Scan for the cell matching the given text and deliver its (x, y) coordinate at center. 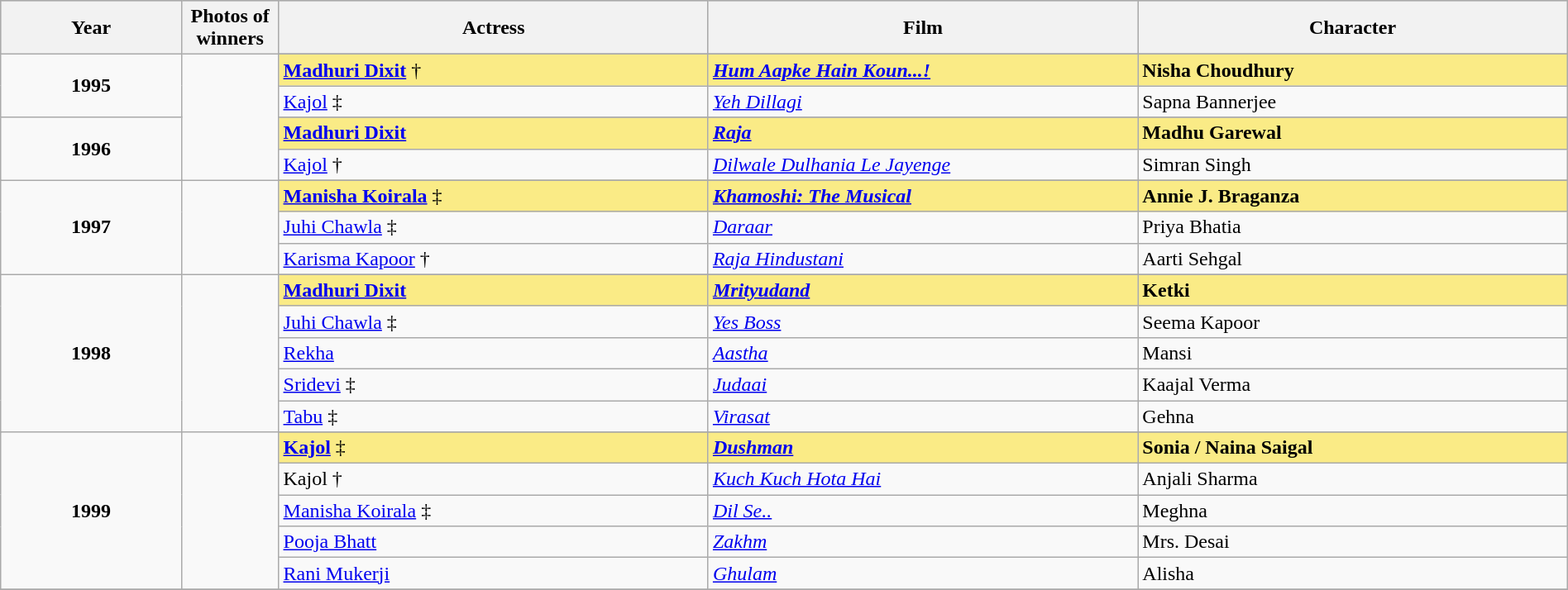
Mansi (1353, 353)
Pooja Bhatt (493, 542)
Photos of winners (230, 28)
Dushman (923, 448)
Raja (923, 133)
1996 (91, 149)
Anjali Sharma (1353, 479)
Dilwale Dulhania Le Jayenge (923, 164)
Aarti Sehgal (1353, 259)
Sapna Bannerjee (1353, 102)
Year (91, 28)
Aastha (923, 353)
Ketki (1353, 290)
Tabu ‡ (493, 416)
Mrs. Desai (1353, 542)
Film (923, 28)
Simran Singh (1353, 164)
Raja Hindustani (923, 259)
Meghna (1353, 511)
Rani Mukerji (493, 573)
Character (1353, 28)
Gehna (1353, 416)
Rekha (493, 353)
Priya Bhatia (1353, 227)
Seema Kapoor (1353, 321)
Judaai (923, 384)
Madhu Garewal (1353, 133)
Virasat (923, 416)
Sridevi ‡ (493, 384)
Hum Aapke Hain Koun...! (923, 70)
1997 (91, 227)
1998 (91, 353)
Annie J. Braganza (1353, 196)
Kaajal Verma (1353, 384)
Yeh Dillagi (923, 102)
Khamoshi: The Musical (923, 196)
Daraar (923, 227)
1999 (91, 511)
Mrityudand (923, 290)
Actress (493, 28)
Sonia / Naina Saigal (1353, 448)
Ghulam (923, 573)
Yes Boss (923, 321)
1995 (91, 86)
Madhuri Dixit † (493, 70)
Kuch Kuch Hota Hai (923, 479)
Karisma Kapoor † (493, 259)
Nisha Choudhury (1353, 70)
Dil Se.. (923, 511)
Zakhm (923, 542)
Alisha (1353, 573)
